Identify which cell holds the provided text, then report its [X, Y] central coordinate. 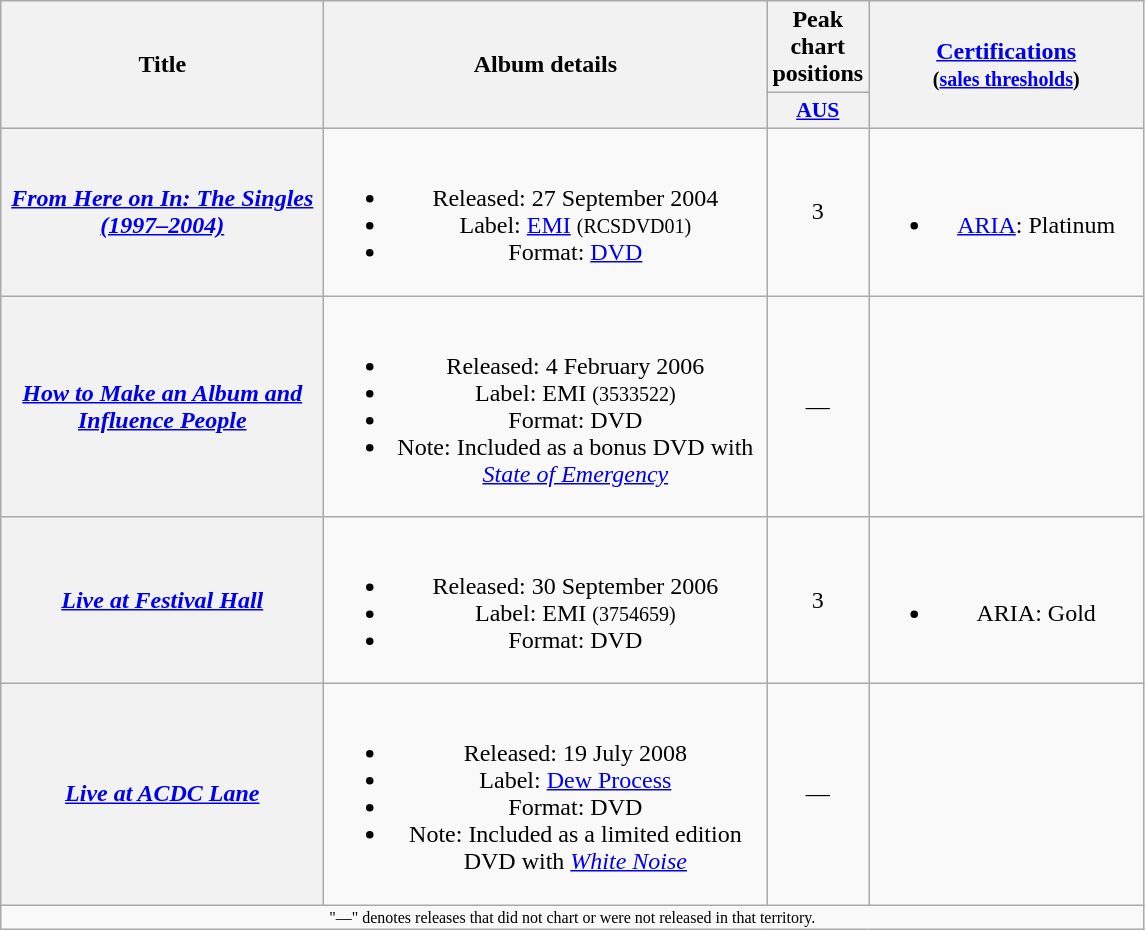
"—" denotes releases that did not chart or were not released in that territory. [572, 917]
Peak chart positions [818, 47]
Released: 30 September 2006Label: EMI (3754659)Format: DVD [546, 600]
How to Make an Album and Influence People [162, 406]
Released: 4 February 2006Label: EMI (3533522)Format: DVDNote: Included as a bonus DVD with State of Emergency [546, 406]
AUS [818, 111]
Certifications(sales thresholds) [1006, 65]
From Here on In: The Singles (1997–2004) [162, 212]
ARIA: Platinum [1006, 212]
Released: 19 July 2008Label: Dew ProcessFormat: DVDNote: Included as a limited edition DVD with White Noise [546, 794]
Album details [546, 65]
Live at Festival Hall [162, 600]
Released: 27 September 2004Label: EMI (RCSDVD01)Format: DVD [546, 212]
Title [162, 65]
Live at ACDC Lane [162, 794]
ARIA: Gold [1006, 600]
